For the text-containing cell, return its midpoint in [x, y] coordinate format. 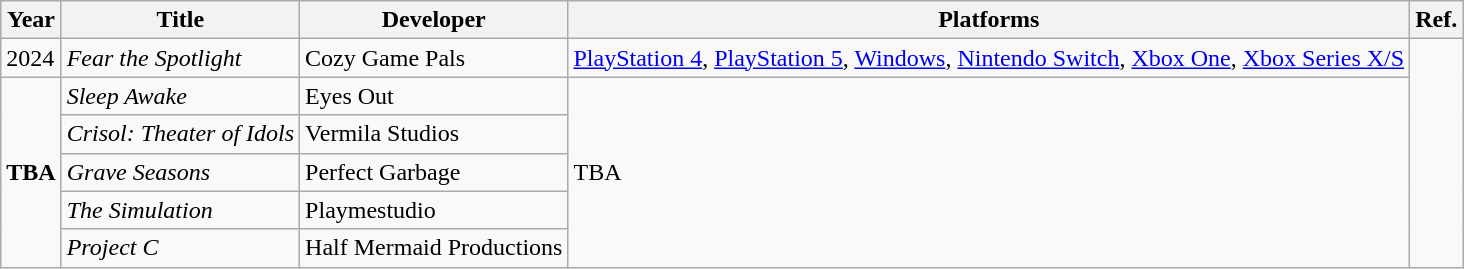
Developer [434, 20]
Grave Seasons [180, 172]
Vermila Studios [434, 134]
Eyes Out [434, 96]
The Simulation [180, 210]
Cozy Game Pals [434, 58]
Year [31, 20]
2024 [31, 58]
Perfect Garbage [434, 172]
Title [180, 20]
Ref. [1436, 20]
Platforms [989, 20]
Playmestudio [434, 210]
Sleep Awake [180, 96]
Fear the Spotlight [180, 58]
Project C [180, 248]
Crisol: Theater of Idols [180, 134]
Half Mermaid Productions [434, 248]
PlayStation 4, PlayStation 5, Windows, Nintendo Switch, Xbox One, Xbox Series X/S [989, 58]
